Output the [X, Y] coordinate of the center of the cell containing the given text.  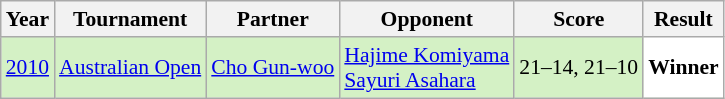
Partner [272, 19]
Result [684, 19]
Tournament [130, 19]
21–14, 21–10 [578, 68]
Opponent [426, 19]
Year [28, 19]
Cho Gun-woo [272, 68]
Winner [684, 68]
2010 [28, 68]
Score [578, 19]
Hajime Komiyama Sayuri Asahara [426, 68]
Australian Open [130, 68]
